Scan for the cell matching the given text and deliver its [X, Y] coordinate at center. 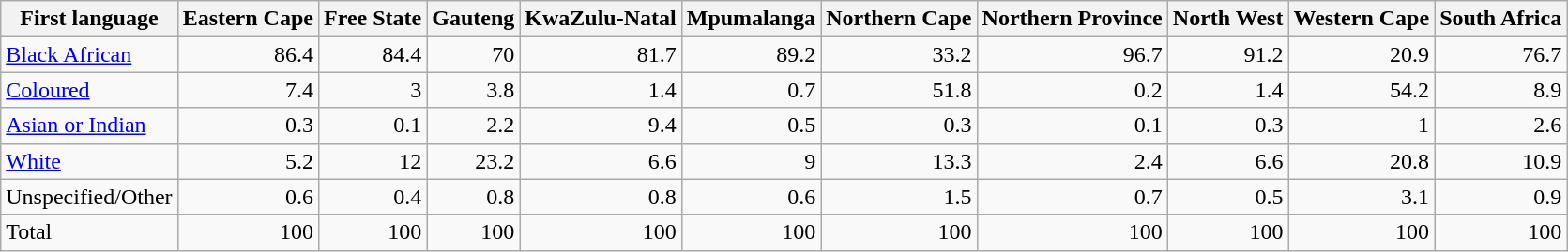
Mpumalanga [751, 19]
20.9 [1362, 54]
Eastern Cape [248, 19]
First language [89, 19]
7.4 [248, 90]
96.7 [1072, 54]
13.3 [899, 161]
20.8 [1362, 161]
54.2 [1362, 90]
South Africa [1501, 19]
0.2 [1072, 90]
9.4 [601, 126]
89.2 [751, 54]
Northern Province [1072, 19]
10.9 [1501, 161]
3.8 [473, 90]
2.4 [1072, 161]
91.2 [1227, 54]
76.7 [1501, 54]
Black African [89, 54]
5.2 [248, 161]
12 [372, 161]
White [89, 161]
Asian or Indian [89, 126]
Gauteng [473, 19]
8.9 [1501, 90]
2.2 [473, 126]
86.4 [248, 54]
Western Cape [1362, 19]
3.1 [1362, 197]
9 [751, 161]
Total [89, 232]
1 [1362, 126]
North West [1227, 19]
1.5 [899, 197]
Coloured [89, 90]
70 [473, 54]
81.7 [601, 54]
84.4 [372, 54]
2.6 [1501, 126]
33.2 [899, 54]
KwaZulu-Natal [601, 19]
3 [372, 90]
Unspecified/Other [89, 197]
0.9 [1501, 197]
Free State [372, 19]
Northern Cape [899, 19]
51.8 [899, 90]
0.4 [372, 197]
23.2 [473, 161]
